Locate the cell with the specified text and output its [X, Y] center coordinate. 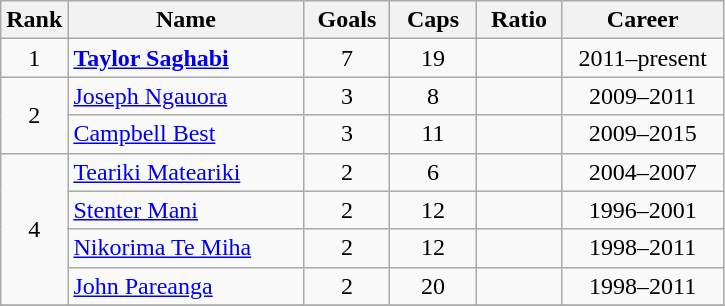
Rank [34, 20]
20 [433, 286]
8 [433, 96]
19 [433, 58]
Ratio [519, 20]
2009–2011 [642, 96]
Caps [433, 20]
2011–present [642, 58]
6 [433, 172]
Career [642, 20]
Stenter Mani [186, 210]
Taylor Saghabi [186, 58]
1 [34, 58]
Goals [347, 20]
John Pareanga [186, 286]
2004–2007 [642, 172]
2009–2015 [642, 134]
1996–2001 [642, 210]
11 [433, 134]
Name [186, 20]
Nikorima Te Miha [186, 248]
Teariki Mateariki [186, 172]
Campbell Best [186, 134]
7 [347, 58]
Joseph Ngauora [186, 96]
4 [34, 229]
